Locate the cell with the specified text and output its [X, Y] center coordinate. 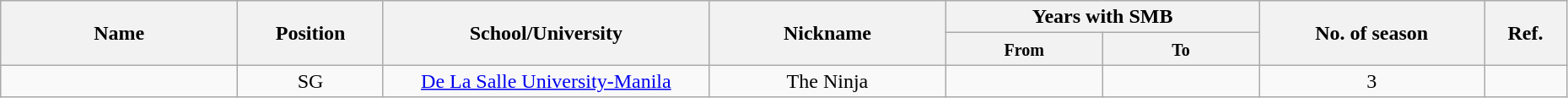
SG [310, 81]
De La Salle University-Manila [546, 81]
Nickname [827, 33]
Position [310, 33]
Ref. [1526, 33]
From [1024, 49]
Name [120, 33]
The Ninja [827, 81]
Years with SMB [1102, 17]
3 [1371, 81]
School/University [546, 33]
To [1181, 49]
No. of season [1371, 33]
